Return the [X, Y] coordinate for the center point of the cell that contains the specified text.  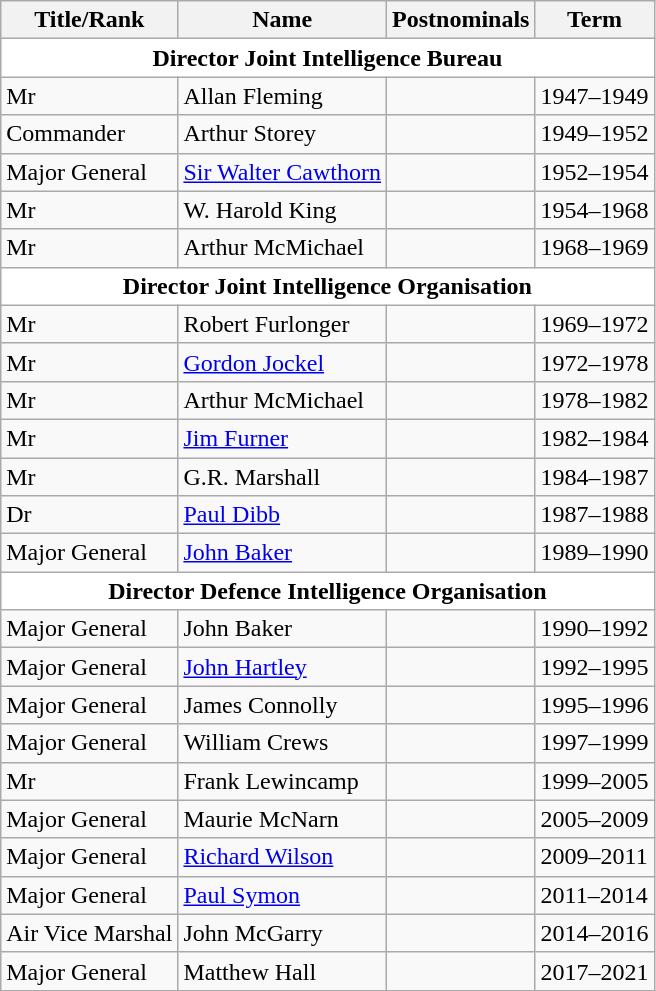
Dr [90, 515]
William Crews [282, 743]
W. Harold King [282, 210]
James Connolly [282, 705]
Air Vice Marshal [90, 933]
John Hartley [282, 667]
2005–2009 [594, 819]
Paul Symon [282, 895]
2017–2021 [594, 971]
Director Joint Intelligence Bureau [328, 58]
Sir Walter Cawthorn [282, 172]
1949–1952 [594, 134]
Frank Lewincamp [282, 781]
Name [282, 20]
Matthew Hall [282, 971]
1990–1992 [594, 629]
2014–2016 [594, 933]
1947–1949 [594, 96]
Allan Fleming [282, 96]
Postnominals [461, 20]
Commander [90, 134]
Richard Wilson [282, 857]
Jim Furner [282, 438]
Robert Furlonger [282, 324]
1954–1968 [594, 210]
2011–2014 [594, 895]
Director Joint Intelligence Organisation [328, 286]
Paul Dibb [282, 515]
1987–1988 [594, 515]
Term [594, 20]
1969–1972 [594, 324]
Gordon Jockel [282, 362]
1968–1969 [594, 248]
1984–1987 [594, 477]
2009–2011 [594, 857]
Director Defence Intelligence Organisation [328, 591]
1982–1984 [594, 438]
1972–1978 [594, 362]
1999–2005 [594, 781]
1989–1990 [594, 553]
John McGarry [282, 933]
Maurie McNarn [282, 819]
1978–1982 [594, 400]
1992–1995 [594, 667]
1952–1954 [594, 172]
Arthur Storey [282, 134]
Title/Rank [90, 20]
G.R. Marshall [282, 477]
1997–1999 [594, 743]
1995–1996 [594, 705]
